From the cell containing the given text, extract its center point as [x, y] coordinate. 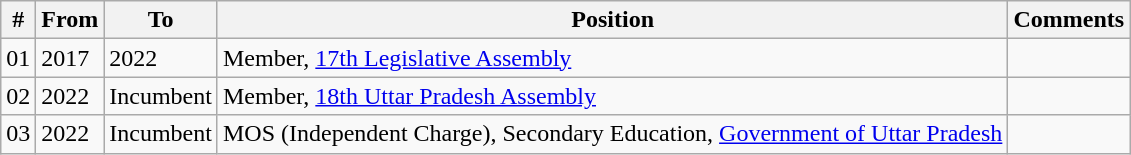
Member, 17th Legislative Assembly [612, 58]
From [70, 20]
01 [18, 58]
Position [612, 20]
Member, 18th Uttar Pradesh Assembly [612, 96]
Comments [1069, 20]
To [161, 20]
MOS (Independent Charge), Secondary Education, Government of Uttar Pradesh [612, 134]
02 [18, 96]
03 [18, 134]
# [18, 20]
2017 [70, 58]
